Pinpoint the cell where the given text exists, returning its [x, y] midpoint coordinate. 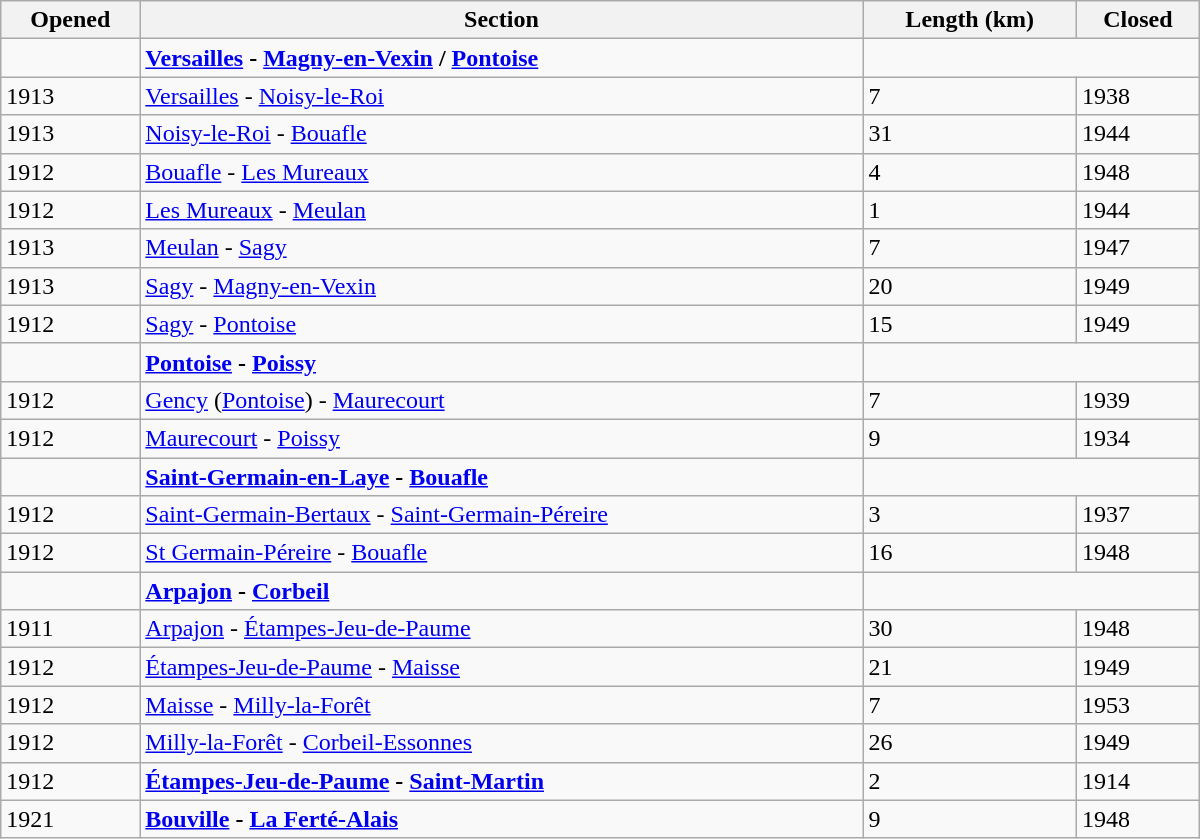
Arpajon - Corbeil [502, 591]
Noisy-le-Roi - Bouafle [502, 134]
Bouafle - Les Mureaux [502, 172]
1937 [1138, 515]
1 [970, 210]
Étampes-Jeu-de-Paume - Saint-Martin [502, 781]
Meulan - Sagy [502, 248]
3 [970, 515]
Section [502, 20]
2 [970, 781]
Les Mureaux - Meulan [502, 210]
4 [970, 172]
Versailles - Magny-en-Vexin / Pontoise [502, 58]
1914 [1138, 781]
1947 [1138, 248]
Sagy - Magny-en-Vexin [502, 286]
Bouville - La Ferté-Alais [502, 819]
1938 [1138, 96]
Closed [1138, 20]
Saint-Germain-en-Laye - Bouafle [502, 477]
Saint-Germain-Bertaux - Saint-Germain-Péreire [502, 515]
31 [970, 134]
30 [970, 629]
20 [970, 286]
1921 [70, 819]
Sagy - Pontoise [502, 324]
26 [970, 743]
Maurecourt - Poissy [502, 438]
Versailles - Noisy-le-Roi [502, 96]
Gency (Pontoise) - Maurecourt [502, 400]
Étampes-Jeu-de-Paume - Maisse [502, 667]
1939 [1138, 400]
21 [970, 667]
Opened [70, 20]
Maisse - Milly-la-Forêt [502, 705]
1953 [1138, 705]
1911 [70, 629]
1934 [1138, 438]
Milly-la-Forêt - Corbeil-Essonnes [502, 743]
15 [970, 324]
Arpajon - Étampes-Jeu-de-Paume [502, 629]
Length (km) [970, 20]
16 [970, 553]
St Germain-Péreire - Bouafle [502, 553]
Pontoise - Poissy [502, 362]
